Return the (x, y) coordinate for the center point of the cell that contains the specified text.  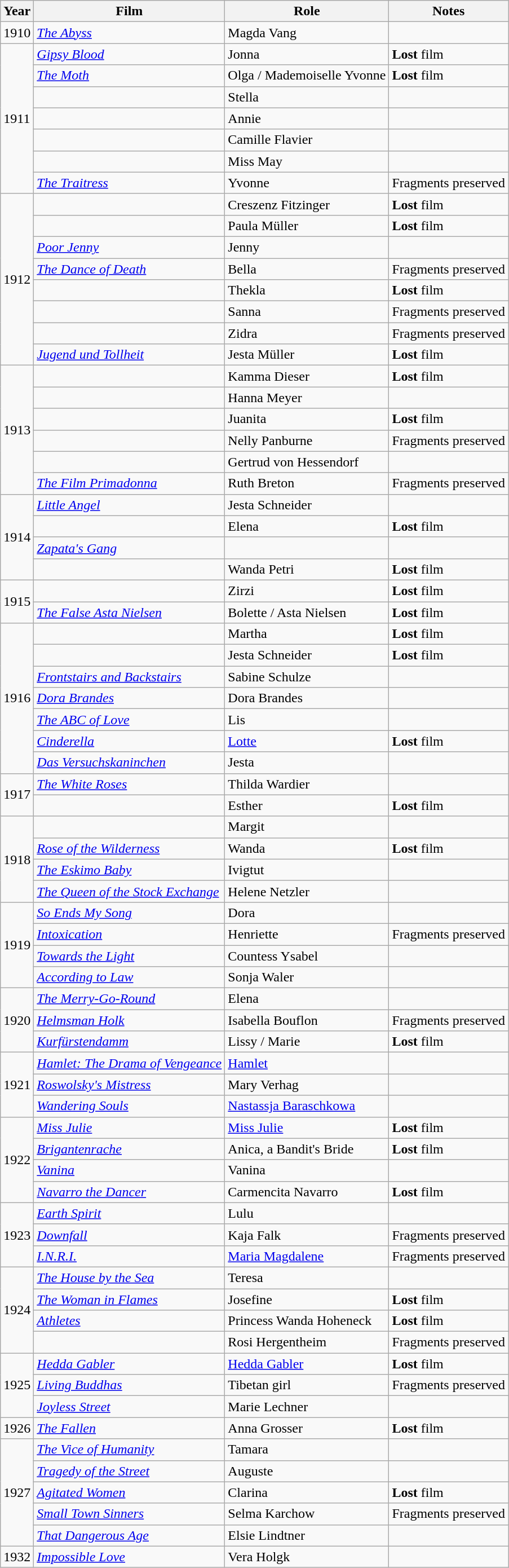
I.N.R.I. (130, 1256)
Notes (449, 11)
The House by the Sea (130, 1278)
The Vice of Humanity (130, 1450)
Sonja Waler (307, 977)
Esther (307, 805)
Athletes (130, 1321)
Lissy / Marie (307, 1042)
Josefine (307, 1299)
Yvonne (307, 183)
That Dangerous Age (130, 1535)
The Abyss (130, 33)
Teresa (307, 1278)
1920 (17, 1020)
1926 (17, 1428)
Paula Müller (307, 226)
Lulu (307, 1213)
Isabella Bouflon (307, 1020)
Impossible Love (130, 1557)
The Merry-Go-Round (130, 999)
Towards the Light (130, 956)
1918 (17, 859)
Princess Wanda Hoheneck (307, 1321)
The Fallen (130, 1428)
Henriette (307, 934)
Wanda (307, 848)
Selma Karchow (307, 1514)
Martha (307, 634)
Marie Lechner (307, 1407)
Stella (307, 97)
Jugend und Tollheit (130, 355)
Wanda Petri (307, 569)
Navarro the Dancer (130, 1192)
Hamlet (307, 1063)
1923 (17, 1235)
Joyless Street (130, 1407)
Little Angel (130, 505)
Das Versuchskaninchen (130, 763)
Thekla (307, 290)
Cinderella (130, 741)
Brigantenrache (130, 1149)
Creszenz Fitzinger (307, 204)
Tamara (307, 1450)
Zirzi (307, 591)
1917 (17, 795)
1916 (17, 698)
Dora (307, 913)
Margit (307, 827)
1921 (17, 1085)
The Queen of the Stock Exchange (130, 891)
Ruth Breton (307, 483)
Jesta (307, 763)
Nastassja Baraschkowa (307, 1106)
Mary Verhag (307, 1085)
1912 (17, 279)
Ivigtut (307, 870)
Intoxication (130, 934)
Hamlet: The Drama of Vengeance (130, 1063)
Olga / Mademoiselle Yvonne (307, 76)
Countess Ysabel (307, 956)
1925 (17, 1385)
1927 (17, 1492)
Miss May (307, 161)
The Traitress (130, 183)
Kamma Dieser (307, 376)
The Moth (130, 76)
1910 (17, 33)
Carmencita Navarro (307, 1192)
1911 (17, 118)
Kurfürstendamm (130, 1042)
According to Law (130, 977)
Auguste (307, 1471)
Role (307, 11)
Downfall (130, 1235)
Sanna (307, 312)
The Eskimo Baby (130, 870)
Gipsy Blood (130, 54)
Frontstairs and Backstairs (130, 677)
The Woman in Flames (130, 1299)
Gertrud von Hessendorf (307, 462)
Helene Netzler (307, 891)
Kaja Falk (307, 1235)
Rosi Hergentheim (307, 1342)
Zidra (307, 333)
Film (130, 11)
Sabine Schulze (307, 677)
Clarina (307, 1492)
Maria Magdalene (307, 1256)
1922 (17, 1160)
Small Town Sinners (130, 1514)
Tibetan girl (307, 1385)
Lis (307, 720)
Camille Flavier (307, 140)
Anna Grosser (307, 1428)
Roswolsky's Mistress (130, 1085)
Annie (307, 118)
Rose of the Wilderness (130, 848)
Living Buddhas (130, 1385)
1914 (17, 537)
Vera Holgk (307, 1557)
Helmsman Holk (130, 1020)
Bella (307, 269)
Poor Jenny (130, 247)
The Film Primadonna (130, 483)
Wandering Souls (130, 1106)
Jesta Müller (307, 355)
1919 (17, 945)
The False Asta Nielsen (130, 612)
Magda Vang (307, 33)
Hanna Meyer (307, 398)
Lotte (307, 741)
Juanita (307, 419)
Bolette / Asta Nielsen (307, 612)
The ABC of Love (130, 720)
1913 (17, 430)
Zapata's Gang (130, 548)
Jenny (307, 247)
Nelly Panburne (307, 441)
Elsie Lindtner (307, 1535)
Jonna (307, 54)
1915 (17, 601)
1932 (17, 1557)
So Ends My Song (130, 913)
Anica, a Bandit's Bride (307, 1149)
1924 (17, 1310)
Agitated Women (130, 1492)
The White Roses (130, 784)
Thilda Wardier (307, 784)
Year (17, 11)
Earth Spirit (130, 1213)
Tragedy of the Street (130, 1471)
The Dance of Death (130, 269)
